Return the [X, Y] coordinate for the center point of the cell that contains the specified text.  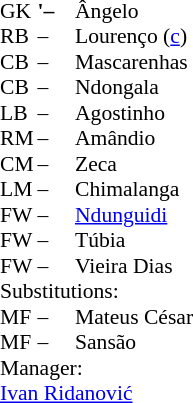
RB [19, 37]
Túbia [134, 241]
Vieira Dias [134, 266]
Mateus César [134, 317]
Agostinho [134, 113]
Manager: [96, 368]
Sansão [134, 343]
RM [19, 139]
Substitutions: [96, 291]
Ndongala [134, 87]
Lourenço (c) [134, 37]
Ndunguidi [134, 215]
Mascarenhas [134, 62]
Zeca [134, 164]
LB [19, 113]
Chimalanga [134, 189]
CM [19, 164]
Amândio [134, 139]
LM [19, 189]
